Provide the (X, Y) coordinate of the cell's center where the given text is located.  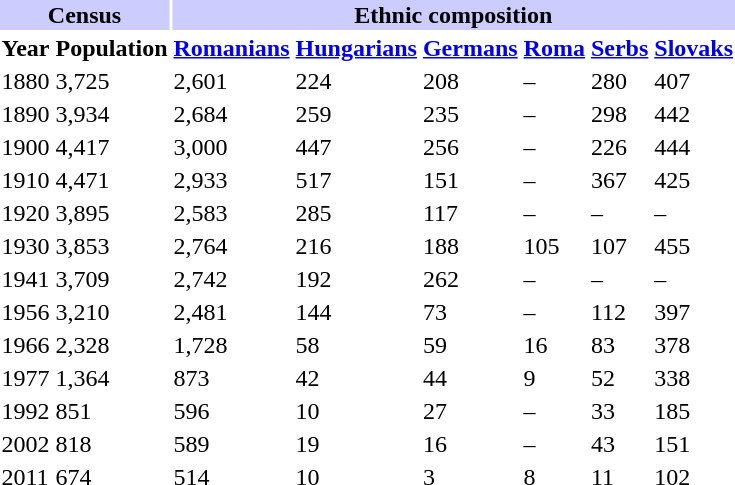
Year (26, 48)
Census (84, 15)
52 (619, 378)
4,417 (112, 147)
367 (619, 180)
285 (356, 213)
442 (694, 114)
112 (619, 312)
425 (694, 180)
851 (112, 411)
818 (112, 444)
1890 (26, 114)
117 (470, 213)
10 (356, 411)
Population (112, 48)
378 (694, 345)
1941 (26, 279)
2,742 (232, 279)
43 (619, 444)
1992 (26, 411)
42 (356, 378)
1966 (26, 345)
192 (356, 279)
9 (554, 378)
58 (356, 345)
2002 (26, 444)
1900 (26, 147)
144 (356, 312)
2,328 (112, 345)
262 (470, 279)
188 (470, 246)
216 (356, 246)
Roma (554, 48)
447 (356, 147)
1977 (26, 378)
224 (356, 81)
1,364 (112, 378)
1920 (26, 213)
596 (232, 411)
Slovaks (694, 48)
Hungarians (356, 48)
3,895 (112, 213)
235 (470, 114)
105 (554, 246)
185 (694, 411)
2,933 (232, 180)
455 (694, 246)
83 (619, 345)
Serbs (619, 48)
517 (356, 180)
280 (619, 81)
444 (694, 147)
259 (356, 114)
1880 (26, 81)
3,210 (112, 312)
4,471 (112, 180)
226 (619, 147)
1930 (26, 246)
3,853 (112, 246)
2,481 (232, 312)
3,000 (232, 147)
3,709 (112, 279)
338 (694, 378)
59 (470, 345)
407 (694, 81)
2,583 (232, 213)
1,728 (232, 345)
589 (232, 444)
397 (694, 312)
2,684 (232, 114)
208 (470, 81)
2,601 (232, 81)
3,934 (112, 114)
Germans (470, 48)
19 (356, 444)
2,764 (232, 246)
73 (470, 312)
27 (470, 411)
873 (232, 378)
Ethnic composition (453, 15)
Romanians (232, 48)
298 (619, 114)
44 (470, 378)
1910 (26, 180)
256 (470, 147)
33 (619, 411)
1956 (26, 312)
3,725 (112, 81)
107 (619, 246)
